Provide the (X, Y) coordinate of the cell's center where the given text is located.  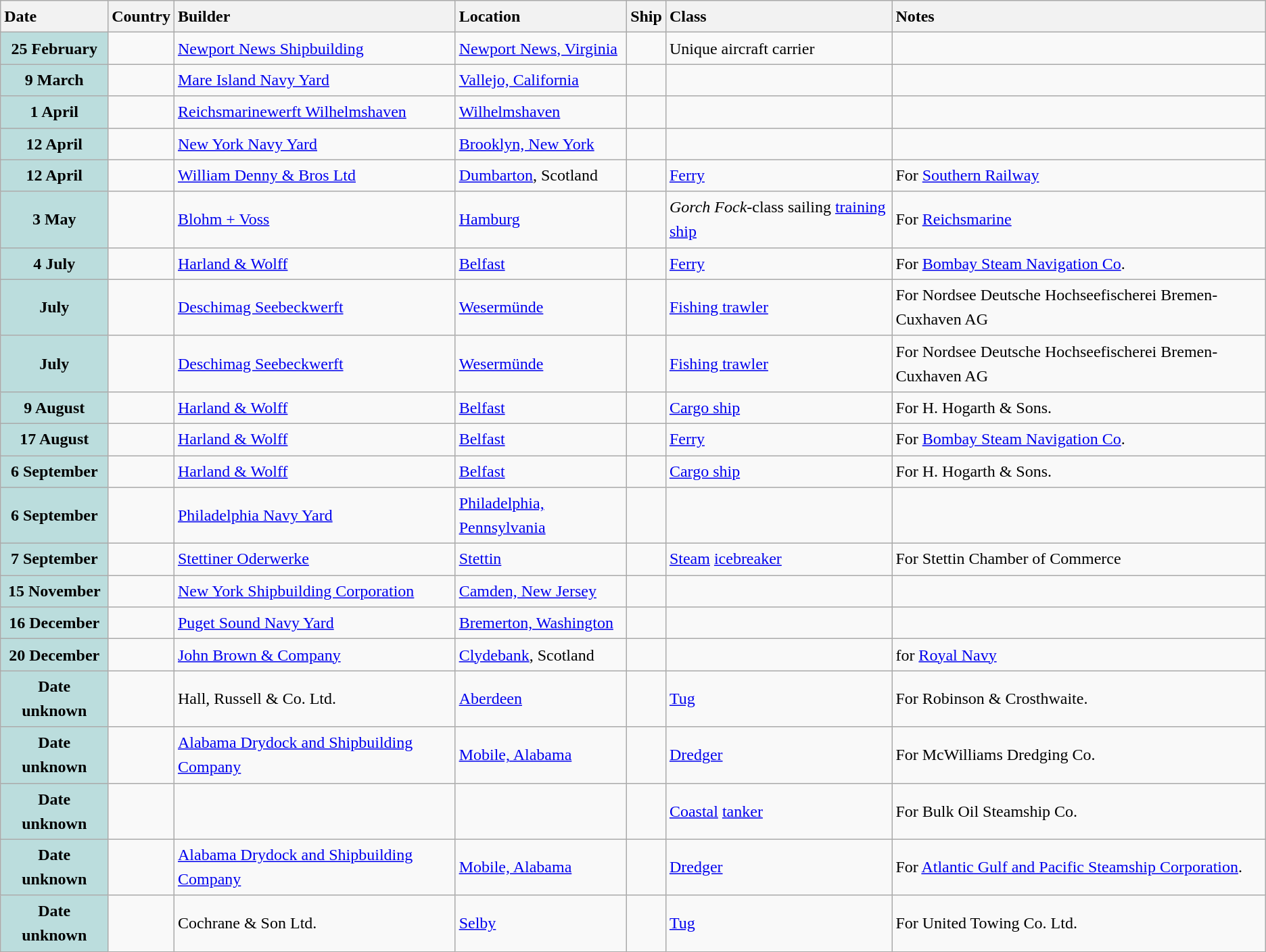
New York Shipbuilding Corporation (314, 591)
Hamburg (541, 219)
John Brown & Company (314, 654)
Location (541, 16)
Vallejo, California (541, 80)
Dumbarton, Scotland (541, 176)
For Atlantic Gulf and Pacific Steamship Corporation. (1079, 867)
Philadelphia Navy Yard (314, 515)
Blohm + Voss (314, 219)
17 August (54, 439)
Cochrane & Son Ltd. (314, 924)
Country (141, 16)
For McWilliams Dredging Co. (1079, 755)
25 February (54, 49)
Newport News Shipbuilding (314, 49)
For Southern Railway (1079, 176)
Gorch Fock-class sailing training ship (778, 219)
Wilhelmshaven (541, 112)
New York Navy Yard (314, 143)
20 December (54, 654)
For Bulk Oil Steamship Co. (1079, 811)
Builder (314, 16)
Camden, New Jersey (541, 591)
Aberdeen (541, 699)
Puget Sound Navy Yard (314, 623)
Stettin (541, 560)
For Reichsmarine (1079, 219)
Ship (647, 16)
For Stettin Chamber of Commerce (1079, 560)
16 December (54, 623)
Selby (541, 924)
7 September (54, 560)
Notes (1079, 16)
Unique aircraft carrier (778, 49)
1 April (54, 112)
15 November (54, 591)
Class (778, 16)
Stettiner Oderwerke (314, 560)
Hall, Russell & Co. Ltd. (314, 699)
Steam icebreaker (778, 560)
4 July (54, 264)
Date (54, 16)
For Robinson & Crosthwaite. (1079, 699)
For United Towing Co. Ltd. (1079, 924)
William Denny & Bros Ltd (314, 176)
Coastal tanker (778, 811)
9 August (54, 407)
Bremerton, Washington (541, 623)
Mare Island Navy Yard (314, 80)
Newport News, Virginia (541, 49)
9 March (54, 80)
Brooklyn, New York (541, 143)
Philadelphia, Pennsylvania (541, 515)
3 May (54, 219)
Reichsmarinewerft Wilhelmshaven (314, 112)
Clydebank, Scotland (541, 654)
for Royal Navy (1079, 654)
